Pinpoint the cell where the given text exists, returning its (X, Y) midpoint coordinate. 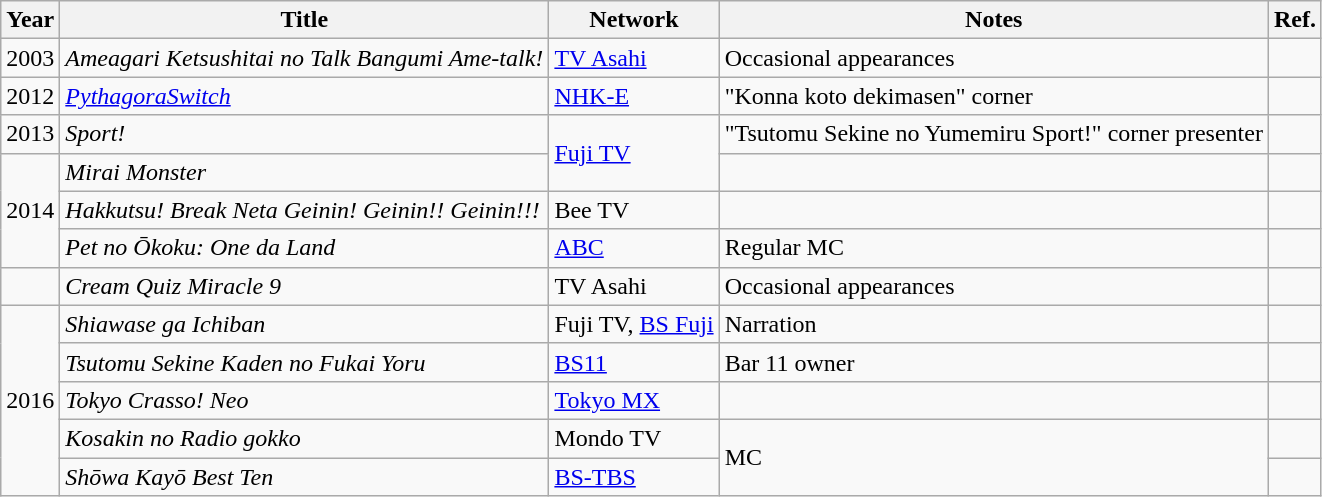
Cream Quiz Miracle 9 (304, 286)
Title (304, 20)
2013 (30, 134)
Mondo TV (634, 438)
2012 (30, 96)
"Konna koto dekimasen" corner (994, 96)
ABC (634, 248)
2016 (30, 400)
Tokyo MX (634, 400)
MC (994, 457)
"Tsutomu Sekine no Yumemiru Sport!" corner presenter (994, 134)
Shōwa Kayō Best Ten (304, 477)
Ameagari Ketsushitai no Talk Bangumi Ame-talk! (304, 58)
Kosakin no Radio gokko (304, 438)
Pet no Ōkoku: One da Land (304, 248)
Hakkutsu! Break Neta Geinin! Geinin!! Geinin!!! (304, 210)
2003 (30, 58)
Shiawase ga Ichiban (304, 324)
Fuji TV (634, 153)
Bee TV (634, 210)
NHK-E (634, 96)
Fuji TV, BS Fuji (634, 324)
Ref. (1294, 20)
Notes (994, 20)
Network (634, 20)
Tsutomu Sekine Kaden no Fukai Yoru (304, 362)
2014 (30, 210)
Tokyo Crasso! Neo (304, 400)
BS-TBS (634, 477)
Sport! (304, 134)
Mirai Monster (304, 172)
BS11 (634, 362)
Narration (994, 324)
Bar 11 owner (994, 362)
Year (30, 20)
Regular MC (994, 248)
PythagoraSwitch (304, 96)
